Extract the (x, y) coordinate from the center of the cell holding the provided text.  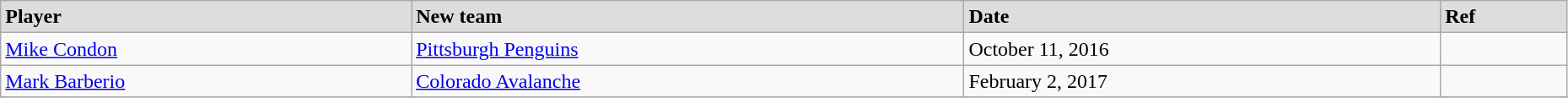
February 2, 2017 (1203, 81)
Pittsburgh Penguins (688, 49)
New team (688, 17)
Mike Condon (206, 49)
Player (206, 17)
October 11, 2016 (1203, 49)
Ref (1504, 17)
Date (1203, 17)
Mark Barberio (206, 81)
Colorado Avalanche (688, 81)
